Search for the cell housing the specified text and yield its [X, Y] center coordinate. 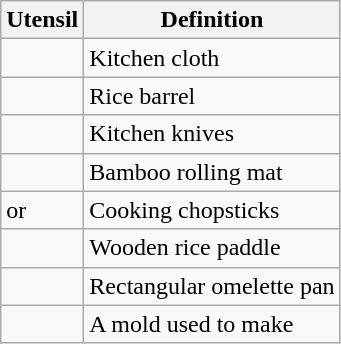
Kitchen cloth [212, 58]
Utensil [42, 20]
A mold used to make [212, 324]
Wooden rice paddle [212, 248]
or [42, 210]
Rice barrel [212, 96]
Rectangular omelette pan [212, 286]
Kitchen knives [212, 134]
Definition [212, 20]
Bamboo rolling mat [212, 172]
Cooking chopsticks [212, 210]
